From the cell containing the given text, extract its center point as (x, y) coordinate. 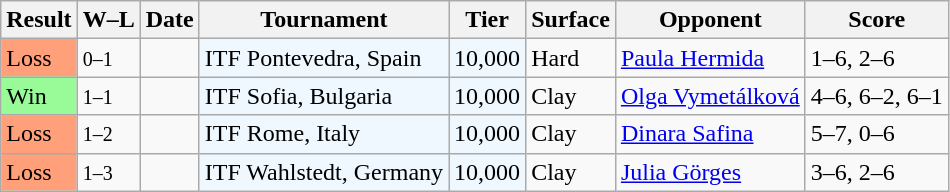
3–6, 2–6 (876, 172)
ITF Wahlstedt, Germany (324, 172)
Opponent (710, 20)
Date (170, 20)
1–2 (108, 134)
ITF Rome, Italy (324, 134)
Result (39, 20)
ITF Sofia, Bulgaria (324, 96)
Olga Vymetálková (710, 96)
Tier (488, 20)
5–7, 0–6 (876, 134)
Dinara Safina (710, 134)
W–L (108, 20)
4–6, 6–2, 6–1 (876, 96)
Surface (571, 20)
1–3 (108, 172)
Win (39, 96)
ITF Pontevedra, Spain (324, 58)
Paula Hermida (710, 58)
Hard (571, 58)
1–1 (108, 96)
Tournament (324, 20)
0–1 (108, 58)
Score (876, 20)
Julia Görges (710, 172)
1–6, 2–6 (876, 58)
